Identify which cell holds the provided text, then report its [X, Y] central coordinate. 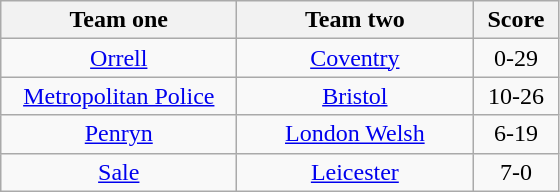
Team one [119, 20]
0-29 [516, 58]
Coventry [355, 58]
Team two [355, 20]
6-19 [516, 134]
Bristol [355, 96]
London Welsh [355, 134]
Penryn [119, 134]
Orrell [119, 58]
10-26 [516, 96]
Metropolitan Police [119, 96]
Leicester [355, 172]
Score [516, 20]
Sale [119, 172]
7-0 [516, 172]
